Identify which cell holds the provided text, then report its (X, Y) central coordinate. 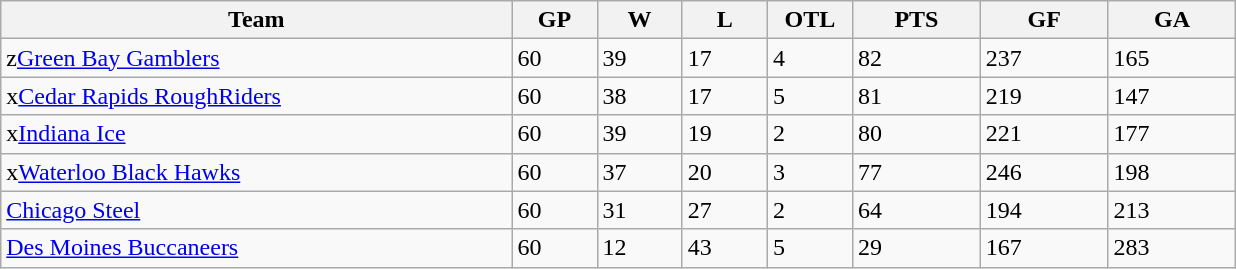
xWaterloo Black Hawks (256, 172)
Team (256, 20)
194 (1044, 210)
37 (640, 172)
GF (1044, 20)
80 (917, 134)
38 (640, 96)
29 (917, 248)
GA (1172, 20)
283 (1172, 248)
4 (810, 58)
31 (640, 210)
219 (1044, 96)
zGreen Bay Gamblers (256, 58)
246 (1044, 172)
PTS (917, 20)
Des Moines Buccaneers (256, 248)
19 (724, 134)
W (640, 20)
82 (917, 58)
213 (1172, 210)
165 (1172, 58)
xIndiana Ice (256, 134)
177 (1172, 134)
81 (917, 96)
3 (810, 172)
GP (554, 20)
77 (917, 172)
Chicago Steel (256, 210)
237 (1044, 58)
64 (917, 210)
221 (1044, 134)
20 (724, 172)
L (724, 20)
OTL (810, 20)
xCedar Rapids RoughRiders (256, 96)
27 (724, 210)
43 (724, 248)
167 (1044, 248)
198 (1172, 172)
12 (640, 248)
147 (1172, 96)
